Pinpoint the cell where the given text exists, returning its (x, y) midpoint coordinate. 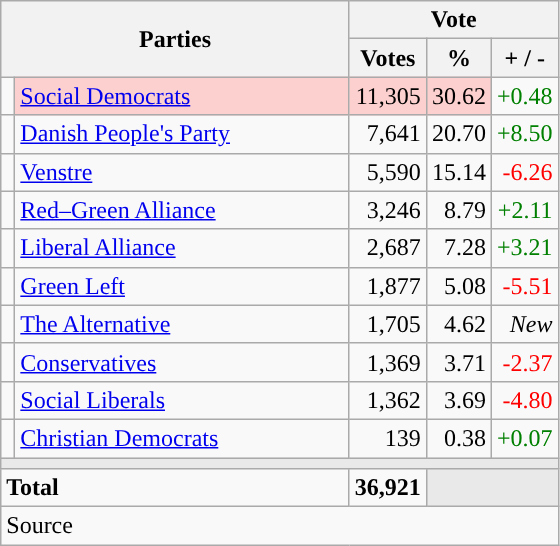
3,246 (388, 210)
-6.26 (524, 172)
Social Democrats (182, 96)
Venstre (182, 172)
Vote (454, 20)
1,877 (388, 286)
+8.50 (524, 134)
7.28 (458, 248)
The Alternative (182, 324)
Social Liberals (182, 400)
Red–Green Alliance (182, 210)
Danish People's Party (182, 134)
Total (176, 488)
-2.37 (524, 362)
2,687 (388, 248)
New (524, 324)
5.08 (458, 286)
+2.11 (524, 210)
+0.07 (524, 438)
-4.80 (524, 400)
1,369 (388, 362)
1,705 (388, 324)
0.38 (458, 438)
15.14 (458, 172)
Votes (388, 58)
Green Left (182, 286)
Christian Democrats (182, 438)
+0.48 (524, 96)
+ / - (524, 58)
Source (280, 526)
-5.51 (524, 286)
% (458, 58)
36,921 (388, 488)
Parties (176, 39)
4.62 (458, 324)
8.79 (458, 210)
3.71 (458, 362)
+3.21 (524, 248)
3.69 (458, 400)
30.62 (458, 96)
5,590 (388, 172)
Conservatives (182, 362)
1,362 (388, 400)
11,305 (388, 96)
139 (388, 438)
20.70 (458, 134)
7,641 (388, 134)
Liberal Alliance (182, 248)
